Scan for the cell matching the given text and deliver its (x, y) coordinate at center. 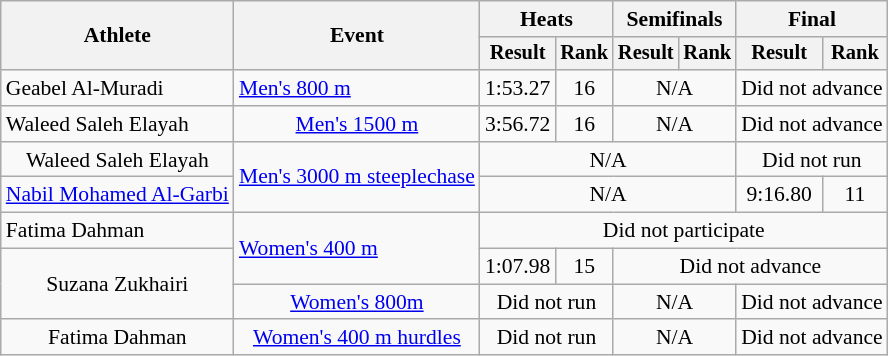
Men's 1500 m (357, 124)
15 (584, 267)
Geabel Al-Muradi (118, 88)
Heats (546, 19)
Nabil Mohamed Al-Garbi (118, 195)
3:56.72 (518, 124)
9:16.80 (779, 195)
Men's 800 m (357, 88)
Men's 3000 m steeplechase (357, 178)
Semifinals (674, 19)
Women's 400 m (357, 248)
Suzana Zukhairi (118, 284)
Final (812, 19)
Athlete (118, 36)
Women's 400 m hurdles (357, 338)
1:53.27 (518, 88)
Women's 800m (357, 302)
1:07.98 (518, 267)
11 (855, 195)
Event (357, 36)
Did not participate (684, 231)
